Return the [x, y] coordinate for the center point of the cell that contains the specified text.  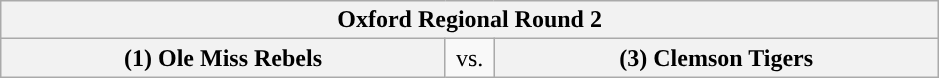
(3) Clemson Tigers [716, 58]
(1) Ole Miss Rebels [224, 58]
vs. [470, 58]
Oxford Regional Round 2 [470, 20]
